Determine the [x, y] coordinate at the center of the cell enclosing the given text.  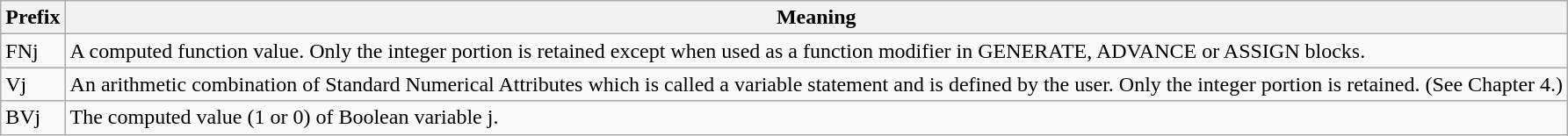
The computed value (1 or 0) of Boolean variable j. [817, 118]
FNj [33, 51]
A computed function value. Only the integer portion is retained except when used as a function modifier in GENERATE, ADVANCE or ASSIGN blocks. [817, 51]
Prefix [33, 18]
Meaning [817, 18]
Vj [33, 84]
BVj [33, 118]
